Return [X, Y] of the center of cell containing provided text 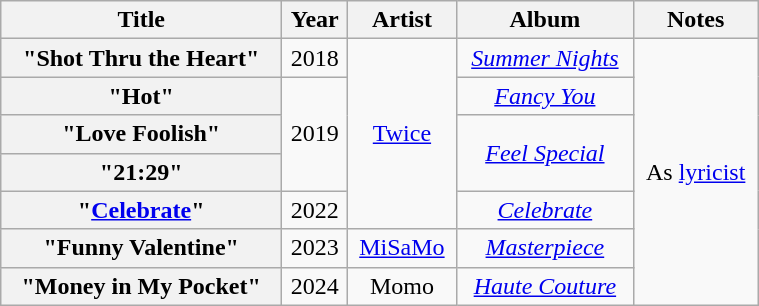
Momo [402, 286]
MiSaMo [402, 248]
"Celebrate" [142, 210]
2022 [315, 210]
Year [315, 20]
"Funny Valentine" [142, 248]
Celebrate [545, 210]
Feel Special [545, 153]
Twice [402, 134]
Fancy You [545, 96]
Summer Nights [545, 58]
Haute Couture [545, 286]
Album [545, 20]
"Hot" [142, 96]
"Love Foolish" [142, 134]
Title [142, 20]
As lyricist [696, 172]
2019 [315, 134]
Masterpiece [545, 248]
"Money in My Pocket" [142, 286]
"21:29" [142, 172]
Notes [696, 20]
2023 [315, 248]
"Shot Thru the Heart" [142, 58]
2024 [315, 286]
2018 [315, 58]
Artist [402, 20]
